Capture the cell that displays the provided text and extract its (x, y) central coordinate. 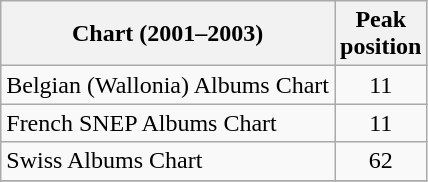
Chart (2001–2003) (168, 34)
French SNEP Albums Chart (168, 123)
Swiss Albums Chart (168, 161)
62 (380, 161)
Belgian (Wallonia) Albums Chart (168, 85)
Peakposition (380, 34)
